Pinpoint the cell where the given text exists, returning its (x, y) midpoint coordinate. 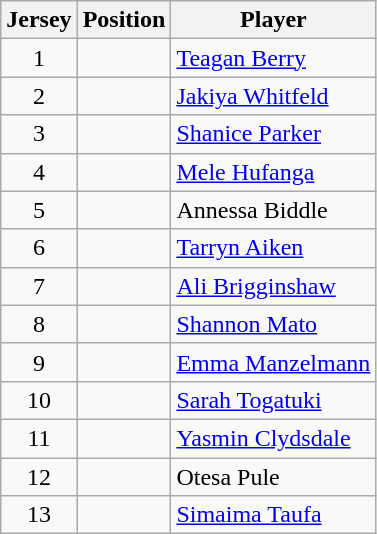
11 (39, 438)
Simaima Taufa (274, 515)
Shanice Parker (274, 134)
Sarah Togatuki (274, 400)
Otesa Pule (274, 477)
Player (274, 20)
Jersey (39, 20)
10 (39, 400)
Tarryn Aiken (274, 248)
1 (39, 58)
Mele Hufanga (274, 172)
12 (39, 477)
Ali Brigginshaw (274, 286)
6 (39, 248)
Position (124, 20)
Emma Manzelmann (274, 362)
Teagan Berry (274, 58)
9 (39, 362)
13 (39, 515)
2 (39, 96)
Shannon Mato (274, 324)
Annessa Biddle (274, 210)
Yasmin Clydsdale (274, 438)
Jakiya Whitfeld (274, 96)
4 (39, 172)
7 (39, 286)
8 (39, 324)
3 (39, 134)
5 (39, 210)
